Capture the cell that displays the provided text and extract its [x, y] central coordinate. 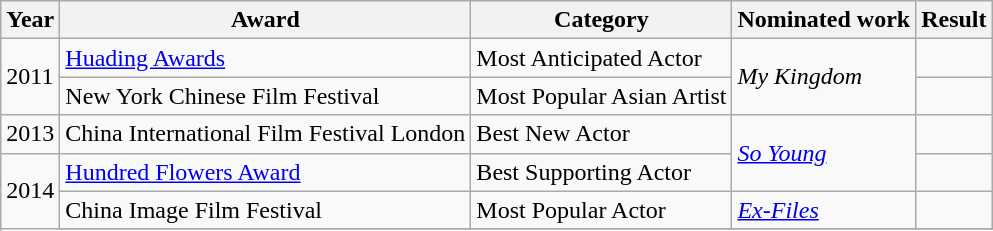
Hundred Flowers Award [266, 172]
2011 [30, 77]
2014 [30, 191]
My Kingdom [824, 77]
Nominated work [824, 20]
Huading Awards [266, 58]
New York Chinese Film Festival [266, 96]
Most Popular Asian Artist [602, 96]
Best New Actor [602, 134]
Most Popular Actor [602, 210]
China International Film Festival London [266, 134]
2013 [30, 134]
Award [266, 20]
Year [30, 20]
Ex-Files [824, 210]
Result [954, 20]
Most Anticipated Actor [602, 58]
Category [602, 20]
Best Supporting Actor [602, 172]
So Young [824, 153]
China Image Film Festival [266, 210]
